From the cell containing the given text, extract its center point as (x, y) coordinate. 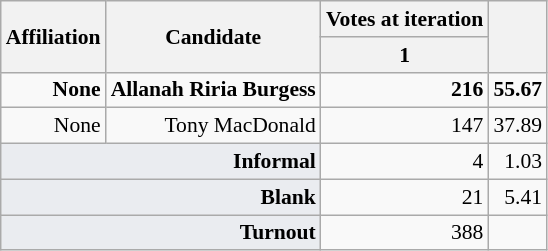
Votes at iteration (405, 19)
147 (405, 126)
Affiliation (54, 36)
4 (405, 162)
1.03 (518, 162)
Tony MacDonald (214, 126)
5.41 (518, 197)
Blank (161, 197)
37.89 (518, 126)
216 (405, 90)
Informal (161, 162)
Allanah Riria Burgess (214, 90)
1 (405, 55)
21 (405, 197)
Candidate (214, 36)
Turnout (161, 233)
388 (405, 233)
55.67 (518, 90)
